Provide the (X, Y) coordinate of the cell's center where the given text is located.  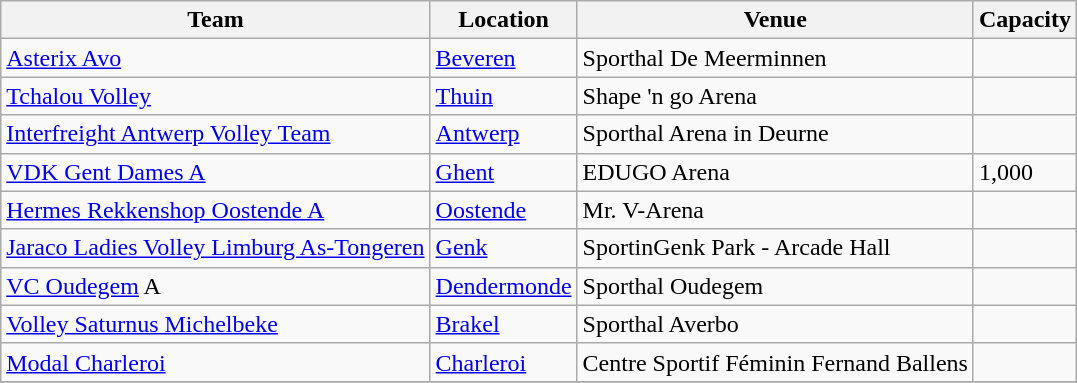
Location (504, 20)
Sporthal Oudegem (775, 286)
EDUGO Arena (775, 172)
Brakel (504, 324)
Beveren (504, 58)
Mr. V-Arena (775, 210)
Hermes Rekkenshop Oostende A (216, 210)
Genk (504, 248)
Sporthal De Meerminnen (775, 58)
Venue (775, 20)
Capacity (1024, 20)
Modal Charleroi (216, 362)
Dendermonde (504, 286)
Team (216, 20)
Tchalou Volley (216, 96)
Centre Sportif Féminin Fernand Ballens (775, 362)
Asterix Avo (216, 58)
VDK Gent Dames A (216, 172)
Ghent (504, 172)
Shape 'n go Arena (775, 96)
Sporthal Arena in Deurne (775, 134)
Sporthal Averbo (775, 324)
SportinGenk Park - Arcade Hall (775, 248)
Thuin (504, 96)
Antwerp (504, 134)
Volley Saturnus Michelbeke (216, 324)
Oostende (504, 210)
Charleroi (504, 362)
VC Oudegem A (216, 286)
1,000 (1024, 172)
Jaraco Ladies Volley Limburg As-Tongeren (216, 248)
Interfreight Antwerp Volley Team (216, 134)
